Extract the (X, Y) coordinate from the center of the cell holding the provided text.  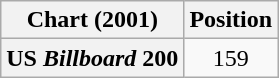
US Billboard 200 (92, 58)
Chart (2001) (92, 20)
159 (231, 58)
Position (231, 20)
